Find where the given text appears and provide that cell's center as (X, Y) coordinate. 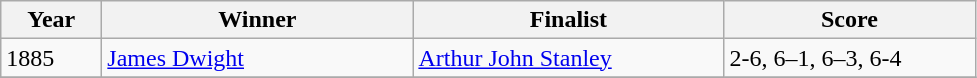
Score (850, 20)
2-6, 6–1, 6–3, 6-4 (850, 58)
Arthur John Stanley (568, 58)
James Dwight (258, 58)
Winner (258, 20)
Year (52, 20)
1885 (52, 58)
Finalist (568, 20)
